Identify which cell holds the provided text, then report its [x, y] central coordinate. 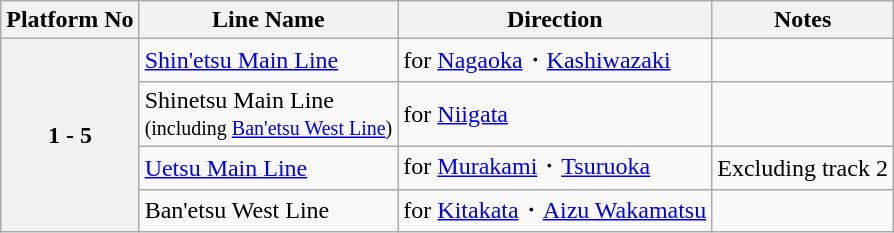
Shin'etsu Main Line [268, 60]
Excluding track 2 [803, 168]
Platform No [70, 20]
Uetsu Main Line [268, 168]
for Murakami・Tsuruoka [555, 168]
Notes [803, 20]
Line Name [268, 20]
1 - 5 [70, 136]
for Nagaoka・Kashiwazaki [555, 60]
Shinetsu Main Line (including Ban'etsu West Line) [268, 114]
Ban'etsu West Line [268, 210]
Direction [555, 20]
for Niigata [555, 114]
for Kitakata・Aizu Wakamatsu [555, 210]
